Return [x, y] of the center of cell containing provided text 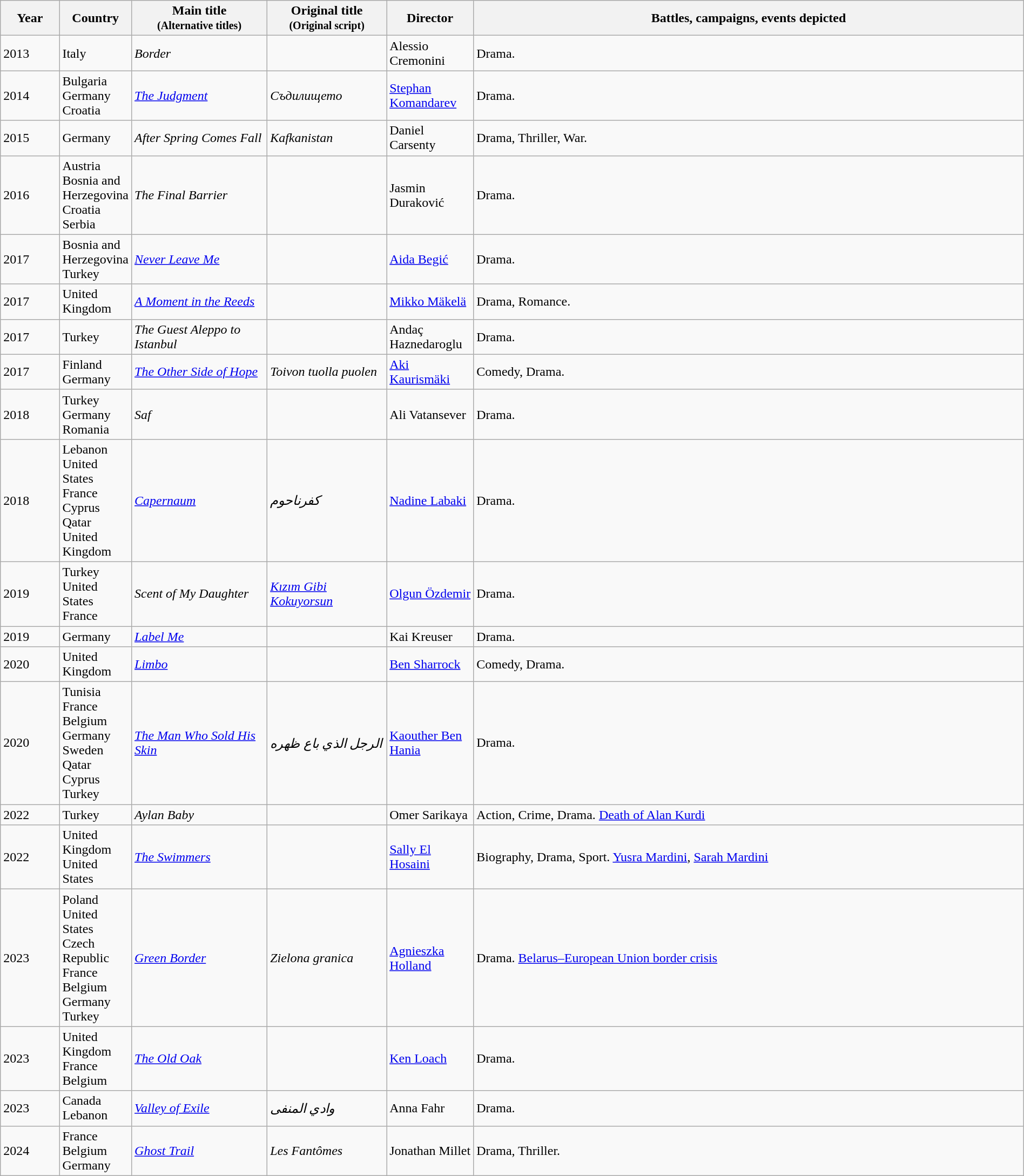
Ghost Trail [200, 1151]
Drama, Thriller. [749, 1151]
Saf [200, 414]
2014 [30, 96]
Agnieszka Holland [430, 958]
Anna Fahr [430, 1108]
Main title(Alternative titles) [200, 18]
Drama, Romance. [749, 301]
Kafkanistan [327, 138]
Scent of My Daughter [200, 594]
BulgariaGermanyCroatia [96, 96]
Alessio Cremonini [430, 53]
Nadine Labaki [430, 500]
Kızım Gibi Kokuyorsun [327, 594]
الرجل الذي باع ظهره [327, 743]
Aylan Baby [200, 815]
Zielona granica [327, 958]
Drama. Belarus–European Union border crisis [749, 958]
Ali Vatansever [430, 414]
Jonathan Millet [430, 1151]
Съдилището [327, 96]
FranceBelgiumGermany [96, 1151]
2015 [30, 138]
After Spring Comes Fall [200, 138]
The Other Side of Hope [200, 371]
Aida Begić [430, 259]
The Old Oak [200, 1058]
Director [430, 18]
2024 [30, 1151]
كفرناحوم‎ [327, 500]
Kai Kreuser [430, 637]
A Moment in the Reeds [200, 301]
Stephan Komandarev [430, 96]
TurkeyUnited StatesFrance [96, 594]
Daniel Carsenty [430, 138]
Green Border [200, 958]
Toivon tuolla puolen [327, 371]
Les Fantômes [327, 1151]
Ken Loach [430, 1058]
2013 [30, 53]
TurkeyGermanyRomania [96, 414]
The Swimmers [200, 857]
United KingdomUnited States [96, 857]
Capernaum [200, 500]
Country [96, 18]
Italy [96, 53]
Mikko Mäkelä [430, 301]
The Final Barrier [200, 195]
2016 [30, 195]
Valley of Exile [200, 1108]
CanadaLebanon [96, 1108]
Border [200, 53]
Bosnia and HerzegovinaTurkey [96, 259]
PolandUnited StatesCzech RepublicFranceBelgiumGermanyTurkey [96, 958]
Andaç Haznedaroglu [430, 337]
FinlandGermany [96, 371]
Kaouther Ben Hania [430, 743]
United KingdomFranceBelgium [96, 1058]
Omer Sarikaya [430, 815]
Ben Sharrock [430, 664]
The Man Who Sold His Skin [200, 743]
Never Leave Me [200, 259]
Label Me [200, 637]
LebanonUnited StatesFranceCyprusQatarUnited Kingdom [96, 500]
AustriaBosnia and HerzegovinaCroatiaSerbia [96, 195]
Drama, Thriller, War. [749, 138]
وادي المنفى [327, 1108]
Action, Crime, Drama. Death of Alan Kurdi [749, 815]
The Guest Aleppo to Istanbul [200, 337]
Olgun Özdemir [430, 594]
Year [30, 18]
Original title(Original script) [327, 18]
The Judgment [200, 96]
Jasmin Duraković [430, 195]
TunisiaFranceBelgiumGermanySwedenQatarCyprusTurkey [96, 743]
Limbo [200, 664]
Sally El Hosaini [430, 857]
Aki Kaurismäki [430, 371]
Battles, campaigns, events depicted [749, 18]
Biography, Drama, Sport. Yusra Mardini, Sarah Mardini [749, 857]
